Search for the cell housing the specified text and yield its [x, y] center coordinate. 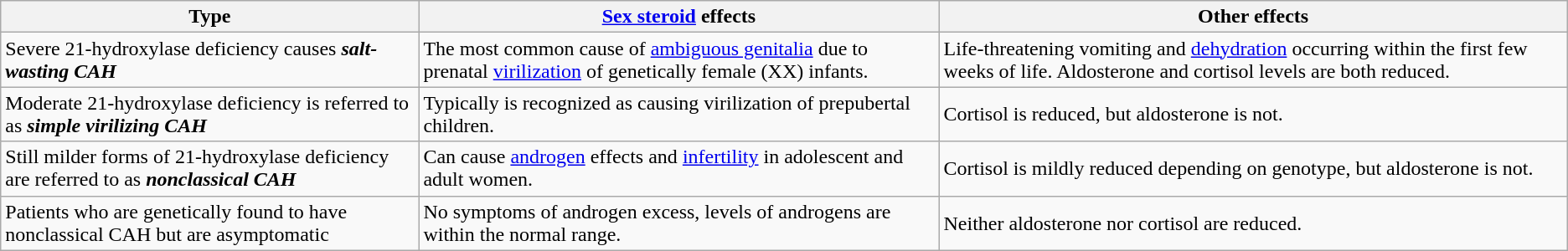
Other effects [1253, 17]
Cortisol is mildly reduced depending on genotype, but aldosterone is not. [1253, 169]
Life-threatening vomiting and dehydration occurring within the first few weeks of life. Aldosterone and cortisol levels are both reduced. [1253, 60]
Neither aldosterone nor cortisol are reduced. [1253, 223]
Moderate 21-hydroxylase deficiency is referred to as simple virilizing CAH [209, 114]
Type [209, 17]
Severe 21-hydroxylase deficiency causes salt-wasting CAH [209, 60]
Patients who are genetically found to have nonclassical CAH but are asymptomatic [209, 223]
Sex steroid effects [678, 17]
Still milder forms of 21-hydroxylase deficiency are referred to as nonclassical CAH [209, 169]
No symptoms of androgen excess, levels of androgens are within the normal range. [678, 223]
Can cause androgen effects and infertility in adolescent and adult women. [678, 169]
Typically is recognized as causing virilization of prepubertal children. [678, 114]
The most common cause of ambiguous genitalia due to prenatal virilization of genetically female (XX) infants. [678, 60]
Cortisol is reduced, but aldosterone is not. [1253, 114]
